For the text-containing cell, return its midpoint in (x, y) coordinate format. 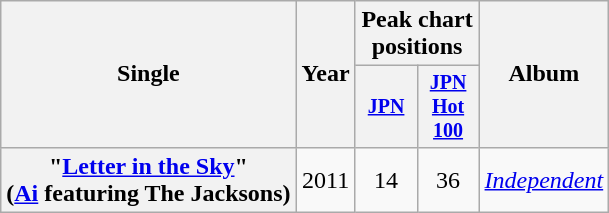
Album (544, 74)
Peak chart positions (417, 34)
Year (326, 74)
JPN Hot 100 (448, 106)
JPN (386, 106)
"Letter in the Sky"(Ai featuring The Jacksons) (148, 180)
36 (448, 180)
Independent (544, 180)
Single (148, 74)
14 (386, 180)
2011 (326, 180)
